Scan for the cell matching the given text and deliver its (x, y) coordinate at center. 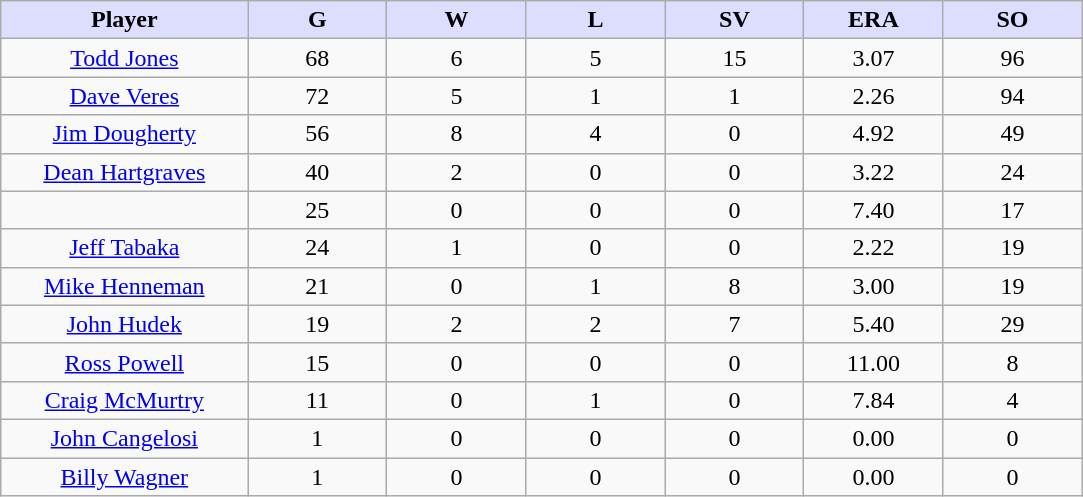
94 (1012, 96)
Jeff Tabaka (124, 248)
49 (1012, 134)
5.40 (874, 324)
Billy Wagner (124, 477)
7.84 (874, 400)
SO (1012, 20)
L (596, 20)
Mike Henneman (124, 286)
6 (456, 58)
3.00 (874, 286)
ERA (874, 20)
Ross Powell (124, 362)
7 (734, 324)
Jim Dougherty (124, 134)
7.40 (874, 210)
21 (318, 286)
SV (734, 20)
Player (124, 20)
4.92 (874, 134)
3.07 (874, 58)
2.26 (874, 96)
2.22 (874, 248)
Craig McMurtry (124, 400)
John Hudek (124, 324)
11.00 (874, 362)
W (456, 20)
3.22 (874, 172)
Dave Veres (124, 96)
17 (1012, 210)
G (318, 20)
25 (318, 210)
11 (318, 400)
96 (1012, 58)
John Cangelosi (124, 438)
29 (1012, 324)
68 (318, 58)
72 (318, 96)
40 (318, 172)
Dean Hartgraves (124, 172)
Todd Jones (124, 58)
56 (318, 134)
